For the text-containing cell, return its midpoint in [x, y] coordinate format. 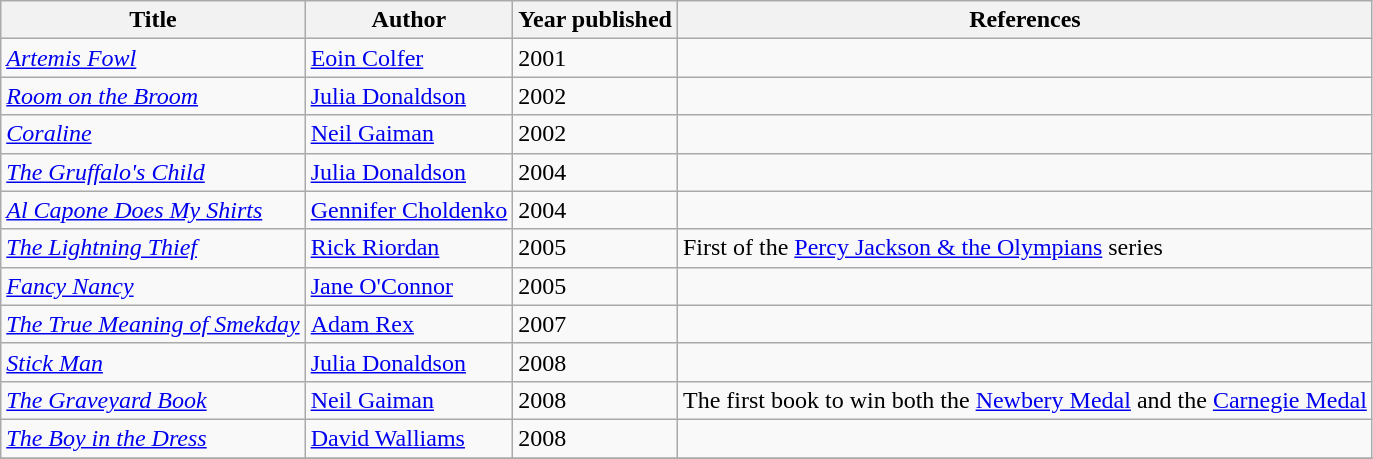
References [1024, 20]
Title [153, 20]
Author [409, 20]
David Walliams [409, 438]
The Graveyard Book [153, 400]
Rick Riordan [409, 248]
The first book to win both the Newbery Medal and the Carnegie Medal [1024, 400]
Coraline [153, 134]
Stick Man [153, 362]
Artemis Fowl [153, 58]
Jane O'Connor [409, 286]
Eoin Colfer [409, 58]
The Lightning Thief [153, 248]
First of the Percy Jackson & the Olympians series [1024, 248]
Fancy Nancy [153, 286]
The Boy in the Dress [153, 438]
The True Meaning of Smekday [153, 324]
Al Capone Does My Shirts [153, 210]
Gennifer Choldenko [409, 210]
Year published [596, 20]
Room on the Broom [153, 96]
2007 [596, 324]
2001 [596, 58]
The Gruffalo's Child [153, 172]
Adam Rex [409, 324]
